Provide the (x, y) coordinate of the cell's center where the given text is located.  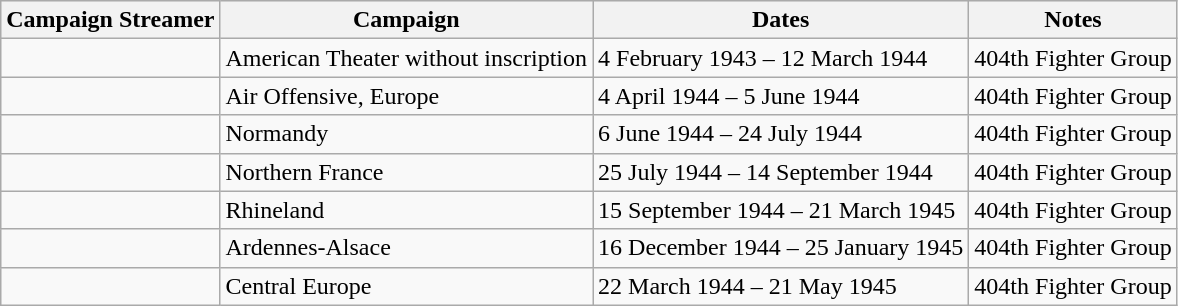
Normandy (406, 134)
25 July 1944 – 14 September 1944 (781, 172)
22 March 1944 – 21 May 1945 (781, 286)
15 September 1944 – 21 March 1945 (781, 210)
Rhineland (406, 210)
Central Europe (406, 286)
Dates (781, 20)
6 June 1944 – 24 July 1944 (781, 134)
Notes (1073, 20)
16 December 1944 – 25 January 1945 (781, 248)
American Theater without inscription (406, 58)
4 February 1943 – 12 March 1944 (781, 58)
Northern France (406, 172)
Campaign (406, 20)
Ardennes-Alsace (406, 248)
Campaign Streamer (110, 20)
Air Offensive, Europe (406, 96)
4 April 1944 – 5 June 1944 (781, 96)
